Capture the cell that displays the provided text and extract its (x, y) central coordinate. 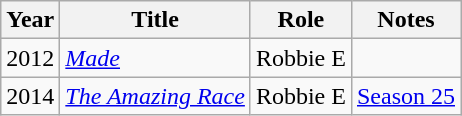
2012 (30, 58)
Notes (406, 20)
Role (300, 20)
2014 (30, 96)
Year (30, 20)
The Amazing Race (156, 96)
Title (156, 20)
Season 25 (406, 96)
Made (156, 58)
